From the cell containing the given text, extract its center point as (x, y) coordinate. 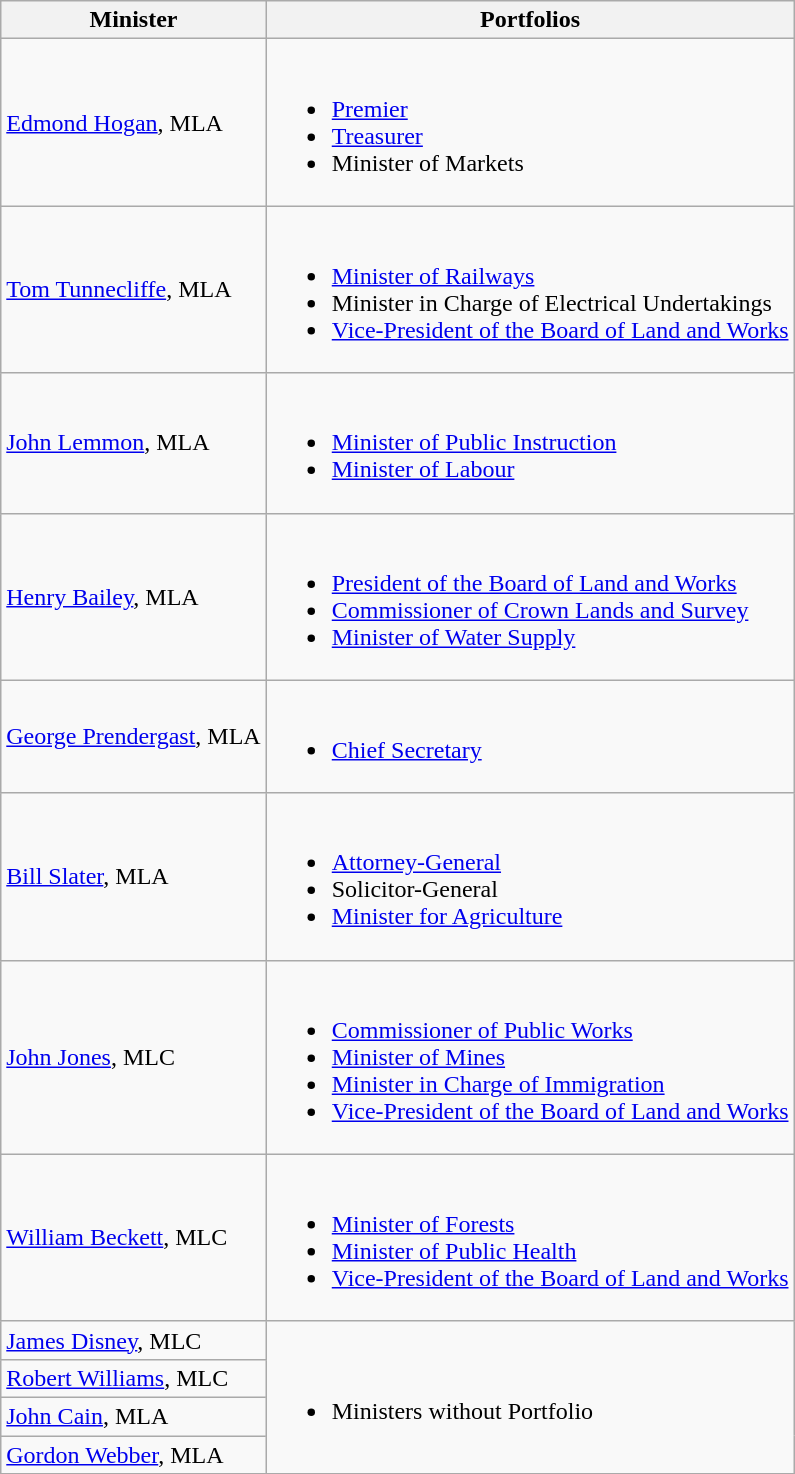
John Jones, MLC (134, 1057)
Minister of ForestsMinister of Public HealthVice-President of the Board of Land and Works (530, 1238)
John Lemmon, MLA (134, 443)
John Cain, MLA (134, 1416)
William Beckett, MLC (134, 1238)
George Prendergast, MLA (134, 736)
Tom Tunnecliffe, MLA (134, 290)
PremierTreasurerMinister of Markets (530, 122)
Gordon Webber, MLA (134, 1455)
Edmond Hogan, MLA (134, 122)
Minister (134, 20)
Ministers without Portfolio (530, 1397)
Henry Bailey, MLA (134, 596)
Chief Secretary (530, 736)
Robert Williams, MLC (134, 1378)
Minister of RailwaysMinister in Charge of Electrical UndertakingsVice-President of the Board of Land and Works (530, 290)
Commissioner of Public WorksMinister of MinesMinister in Charge of ImmigrationVice-President of the Board of Land and Works (530, 1057)
Minister of Public InstructionMinister of Labour (530, 443)
Portfolios (530, 20)
James Disney, MLC (134, 1340)
Bill Slater, MLA (134, 876)
Attorney-GeneralSolicitor-GeneralMinister for Agriculture (530, 876)
President of the Board of Land and WorksCommissioner of Crown Lands and SurveyMinister of Water Supply (530, 596)
